Capture the cell that displays the provided text and extract its [X, Y] central coordinate. 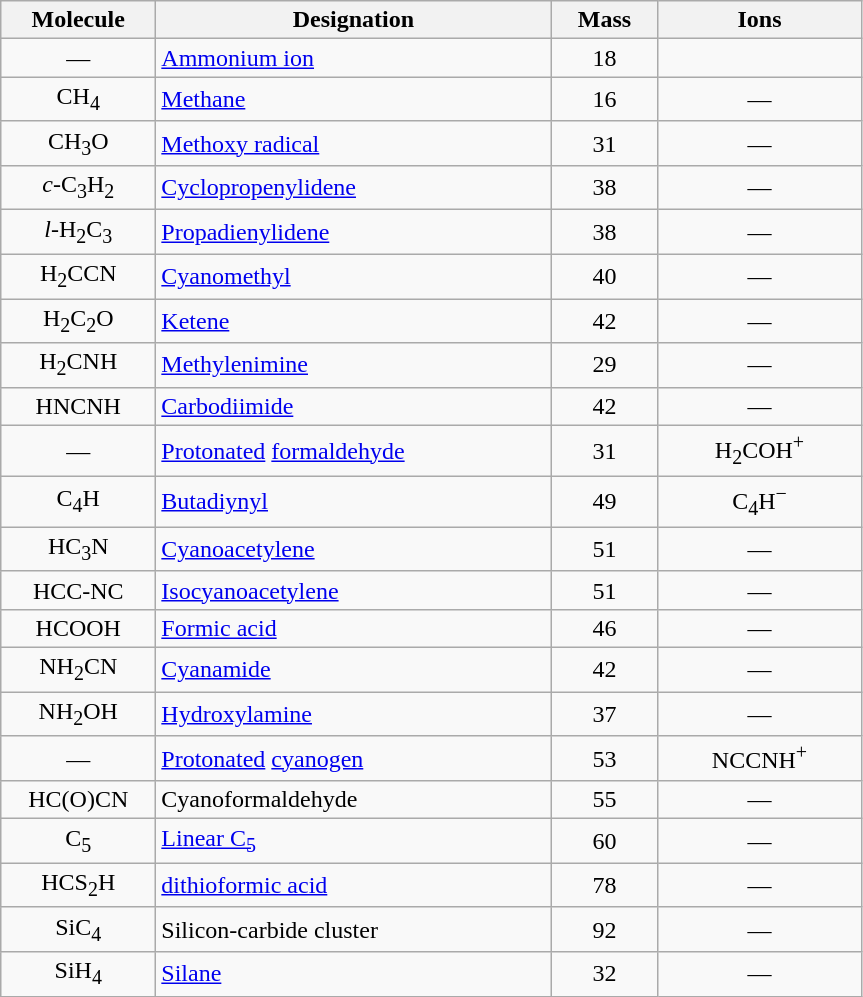
NH2OH [78, 714]
Methylenimine [354, 365]
Cyclopropenylidene [354, 188]
Cyanoformaldehyde [354, 800]
Hydroxylamine [354, 714]
46 [604, 628]
H2C2O [78, 321]
H2CNH [78, 365]
Protonated formaldehyde [354, 450]
NH2CN [78, 669]
C4H [78, 502]
l-H2C3 [78, 232]
16 [604, 99]
C5 [78, 841]
HCS2H [78, 885]
Propadienylidene [354, 232]
Mass [604, 20]
32 [604, 974]
NCCNH+ [760, 758]
Designation [354, 20]
Cyanamide [354, 669]
Ions [760, 20]
CH3O [78, 143]
HC3N [78, 549]
HC(O)CN [78, 800]
37 [604, 714]
Butadiynyl [354, 502]
18 [604, 58]
Ketene [354, 321]
55 [604, 800]
H2CCN [78, 276]
Protonated cyanogen [354, 758]
Silane [354, 974]
Cyanoacetylene [354, 549]
Cyanomethyl [354, 276]
SiH4 [78, 974]
40 [604, 276]
Formic acid [354, 628]
HCC-NC [78, 590]
29 [604, 365]
Linear C5 [354, 841]
49 [604, 502]
dithioformic acid [354, 885]
HCOOH [78, 628]
Methoxy radical [354, 143]
78 [604, 885]
SiC4 [78, 929]
60 [604, 841]
Molecule [78, 20]
HNCNH [78, 406]
Isocyanoacetylene [354, 590]
Carbodiimide [354, 406]
Silicon-carbide cluster [354, 929]
92 [604, 929]
53 [604, 758]
CH4 [78, 99]
Methane [354, 99]
Ammonium ion [354, 58]
C4H− [760, 502]
H2COH+ [760, 450]
c-C3H2 [78, 188]
